Determine the [X, Y] coordinate at the center of the cell enclosing the given text.  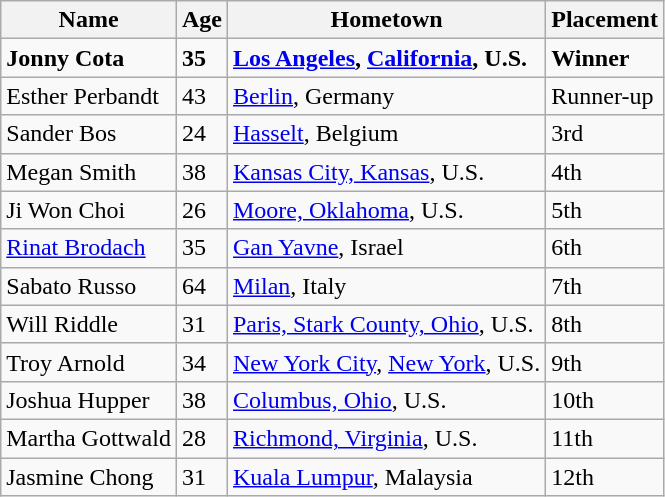
Sander Bos [89, 134]
Hasselt, Belgium [386, 134]
Joshua Hupper [89, 400]
4th [605, 172]
Sabato Russo [89, 286]
3rd [605, 134]
Milan, Italy [386, 286]
8th [605, 324]
Ji Won Choi [89, 210]
Berlin, Germany [386, 96]
24 [202, 134]
Rinat Brodach [89, 248]
Will Riddle [89, 324]
Gan Yavne, Israel [386, 248]
Jonny Cota [89, 58]
26 [202, 210]
Esther Perbandt [89, 96]
Age [202, 20]
Megan Smith [89, 172]
Troy Arnold [89, 362]
Hometown [386, 20]
Columbus, Ohio, U.S. [386, 400]
6th [605, 248]
Martha Gottwald [89, 438]
43 [202, 96]
Kansas City, Kansas, U.S. [386, 172]
Placement [605, 20]
Moore, Oklahoma, U.S. [386, 210]
New York City, New York, U.S. [386, 362]
Name [89, 20]
Jasmine Chong [89, 477]
Paris, Stark County, Ohio, U.S. [386, 324]
5th [605, 210]
Richmond, Virginia, U.S. [386, 438]
Runner-up [605, 96]
10th [605, 400]
Winner [605, 58]
28 [202, 438]
9th [605, 362]
34 [202, 362]
11th [605, 438]
64 [202, 286]
7th [605, 286]
Kuala Lumpur, Malaysia [386, 477]
12th [605, 477]
Los Angeles, California, U.S. [386, 58]
